Find where the given text appears and provide that cell's center as [x, y] coordinate. 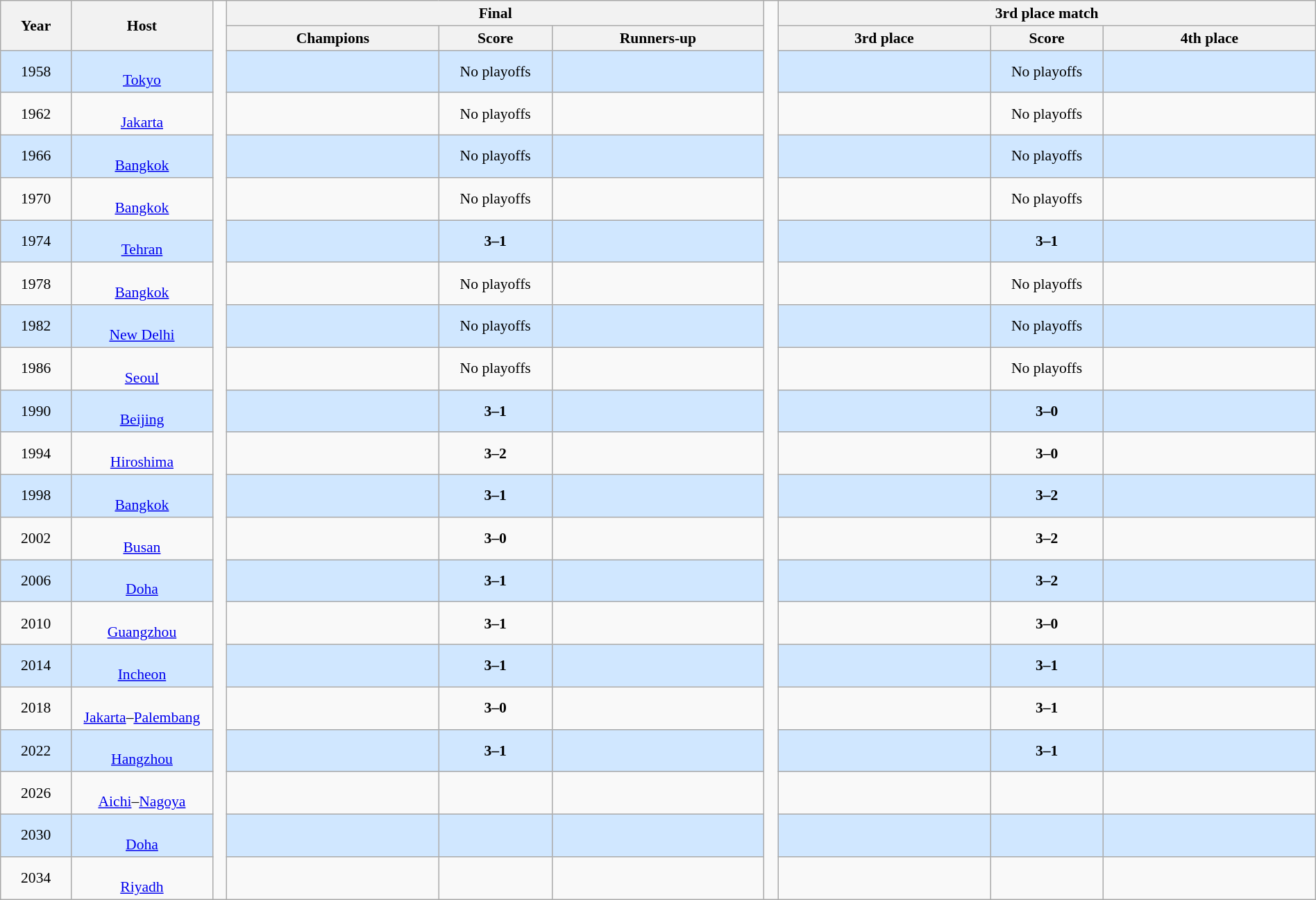
2026 [36, 793]
2018 [36, 708]
1998 [36, 496]
Busan [142, 539]
Hangzhou [142, 750]
2014 [36, 665]
2010 [36, 624]
Year [36, 25]
Tokyo [142, 71]
1986 [36, 368]
4th place [1210, 38]
Champions [333, 38]
Guangzhou [142, 624]
3rd place match [1047, 13]
1958 [36, 71]
Runners-up [658, 38]
Hiroshima [142, 454]
Seoul [142, 368]
1990 [36, 411]
New Delhi [142, 326]
Aichi–Nagoya [142, 793]
Host [142, 25]
Jakarta [142, 114]
2006 [36, 581]
3rd place [884, 38]
Beijing [142, 411]
1978 [36, 283]
2030 [36, 836]
2022 [36, 750]
1994 [36, 454]
2034 [36, 878]
1962 [36, 114]
Tehran [142, 242]
1970 [36, 199]
1974 [36, 242]
1966 [36, 157]
2002 [36, 539]
Final [496, 13]
1982 [36, 326]
Jakarta–Palembang [142, 708]
Riyadh [142, 878]
Incheon [142, 665]
